Return the [x, y] coordinate for the center point of the cell that contains the specified text.  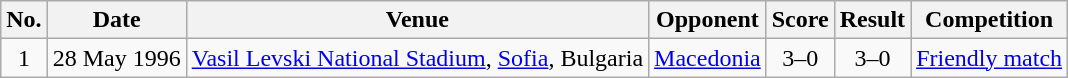
Vasil Levski National Stadium, Sofia, Bulgaria [417, 58]
28 May 1996 [116, 58]
Competition [990, 20]
Result [872, 20]
Opponent [708, 20]
Macedonia [708, 58]
Venue [417, 20]
1 [24, 58]
No. [24, 20]
Date [116, 20]
Friendly match [990, 58]
Score [800, 20]
